Find where the given text appears and provide that cell's center as (X, Y) coordinate. 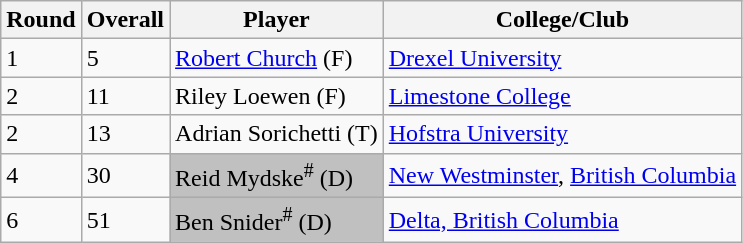
11 (125, 96)
Drexel University (562, 58)
Round (41, 20)
Delta, British Columbia (562, 220)
51 (125, 220)
5 (125, 58)
Reid Mydske# (D) (277, 176)
Hofstra University (562, 134)
College/Club (562, 20)
30 (125, 176)
6 (41, 220)
Overall (125, 20)
Robert Church (F) (277, 58)
4 (41, 176)
Adrian Sorichetti (T) (277, 134)
Limestone College (562, 96)
Player (277, 20)
Ben Snider# (D) (277, 220)
1 (41, 58)
New Westminster, British Columbia (562, 176)
13 (125, 134)
Riley Loewen (F) (277, 96)
